Extract the (x, y) coordinate from the center of the cell holding the provided text.  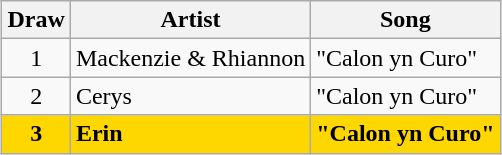
Song (406, 20)
2 (36, 96)
Draw (36, 20)
Cerys (190, 96)
1 (36, 58)
Erin (190, 134)
Artist (190, 20)
3 (36, 134)
Mackenzie & Rhiannon (190, 58)
